Scan for the cell matching the given text and deliver its (x, y) coordinate at center. 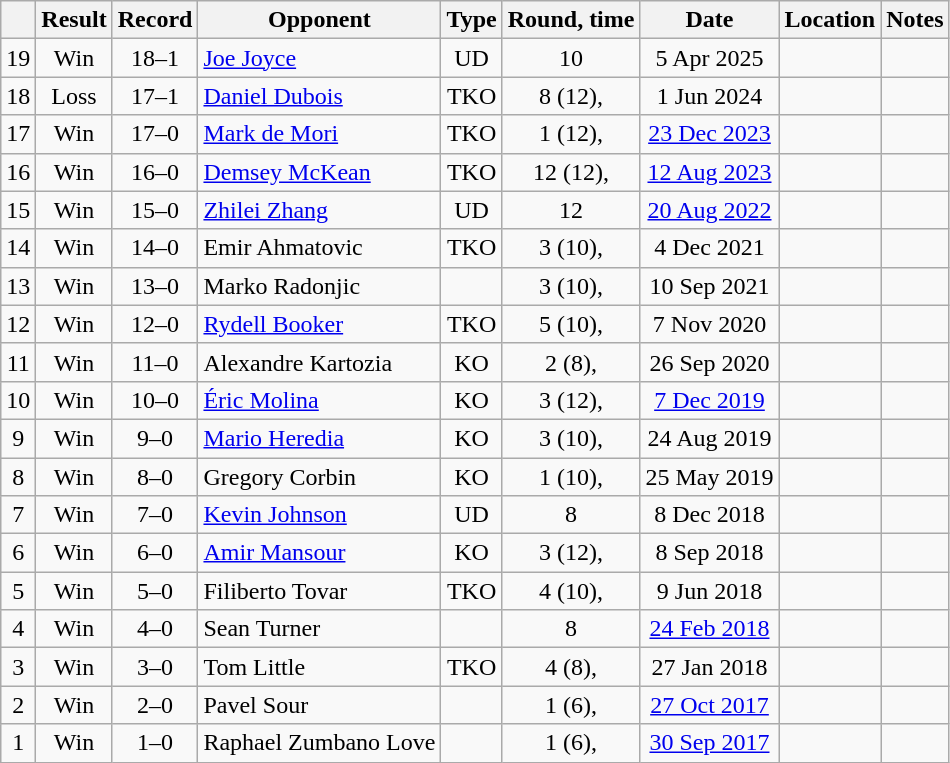
8–0 (155, 477)
5 (10), (571, 324)
27 Oct 2017 (710, 705)
Kevin Johnson (320, 515)
Loss (74, 96)
5 Apr 2025 (710, 58)
3–0 (155, 667)
17–1 (155, 96)
Tom Little (320, 667)
12 Aug 2023 (710, 172)
Filiberto Tovar (320, 591)
24 Aug 2019 (710, 438)
3 (18, 667)
16–0 (155, 172)
Opponent (320, 20)
Result (74, 20)
5–0 (155, 591)
4 (18, 629)
17 (18, 134)
1 (12), (571, 134)
12 (12), (571, 172)
7 Nov 2020 (710, 324)
11 (18, 362)
Type (472, 20)
Emir Ahmatovic (320, 248)
Demsey McKean (320, 172)
4 (8), (571, 667)
4 (10), (571, 591)
15 (18, 210)
Éric Molina (320, 400)
8 Sep 2018 (710, 553)
1 (10), (571, 477)
7 (18, 515)
Mario Heredia (320, 438)
Amir Mansour (320, 553)
Alexandre Kartozia (320, 362)
2–0 (155, 705)
Mark de Mori (320, 134)
Raphael Zumbano Love (320, 743)
1–0 (155, 743)
14 (18, 248)
Sean Turner (320, 629)
Pavel Sour (320, 705)
5 (18, 591)
6–0 (155, 553)
19 (18, 58)
9 (18, 438)
Round, time (571, 20)
24 Feb 2018 (710, 629)
30 Sep 2017 (710, 743)
27 Jan 2018 (710, 667)
16 (18, 172)
Zhilei Zhang (320, 210)
17–0 (155, 134)
6 (18, 553)
8 (12), (571, 96)
25 May 2019 (710, 477)
11–0 (155, 362)
Gregory Corbin (320, 477)
10 Sep 2021 (710, 286)
8 Dec 2018 (710, 515)
Location (830, 20)
2 (8), (571, 362)
1 (18, 743)
2 (18, 705)
9 Jun 2018 (710, 591)
Marko Radonjic (320, 286)
Rydell Booker (320, 324)
1 Jun 2024 (710, 96)
4–0 (155, 629)
13 (18, 286)
12–0 (155, 324)
13–0 (155, 286)
23 Dec 2023 (710, 134)
10–0 (155, 400)
Notes (915, 20)
Date (710, 20)
Joe Joyce (320, 58)
9–0 (155, 438)
Daniel Dubois (320, 96)
14–0 (155, 248)
26 Sep 2020 (710, 362)
18–1 (155, 58)
7 Dec 2019 (710, 400)
4 Dec 2021 (710, 248)
Record (155, 20)
20 Aug 2022 (710, 210)
18 (18, 96)
15–0 (155, 210)
7–0 (155, 515)
